Locate the cell with the specified text and output its (X, Y) center coordinate. 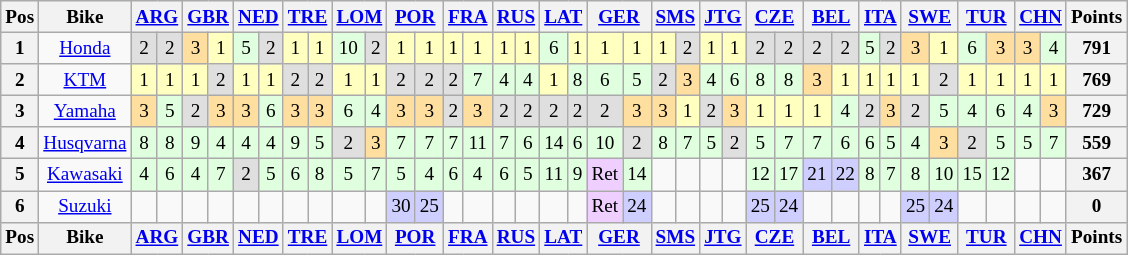
22 (845, 175)
769 (1096, 80)
729 (1096, 111)
0 (1096, 206)
367 (1096, 175)
Honda (85, 48)
Yamaha (85, 111)
791 (1096, 48)
Suzuki (85, 206)
17 (788, 175)
559 (1096, 143)
21 (817, 175)
Kawasaki (85, 175)
KTM (85, 80)
Husqvarna (85, 143)
15 (972, 175)
30 (401, 206)
